Scan for the cell matching the given text and deliver its (X, Y) coordinate at center. 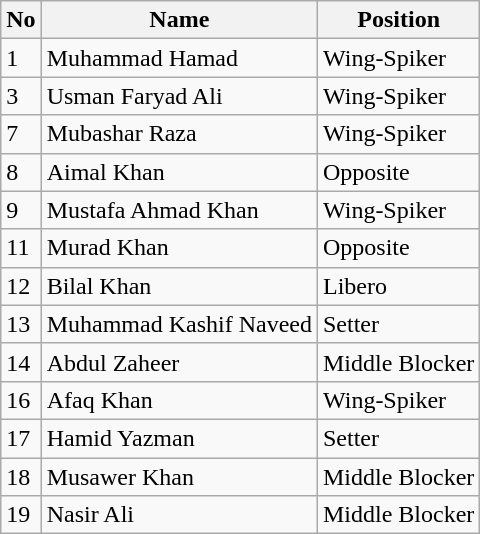
7 (21, 134)
Bilal Khan (179, 286)
11 (21, 248)
18 (21, 477)
12 (21, 286)
19 (21, 515)
Usman Faryad Ali (179, 96)
Name (179, 20)
Position (398, 20)
13 (21, 324)
8 (21, 172)
Mubashar Raza (179, 134)
3 (21, 96)
Muhammad Hamad (179, 58)
Abdul Zaheer (179, 362)
1 (21, 58)
Nasir Ali (179, 515)
Muhammad Kashif Naveed (179, 324)
Aimal Khan (179, 172)
Mustafa Ahmad Khan (179, 210)
Musawer Khan (179, 477)
16 (21, 400)
9 (21, 210)
17 (21, 438)
Libero (398, 286)
Murad Khan (179, 248)
Hamid Yazman (179, 438)
No (21, 20)
14 (21, 362)
Afaq Khan (179, 400)
